Pinpoint the cell where the given text exists, returning its [x, y] midpoint coordinate. 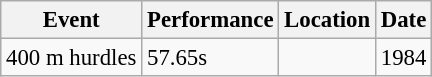
57.65s [210, 58]
400 m hurdles [72, 58]
Performance [210, 20]
Location [328, 20]
Event [72, 20]
Date [403, 20]
1984 [403, 58]
